Detect which cell encompasses the target text, then output its [x, y] center coordinate. 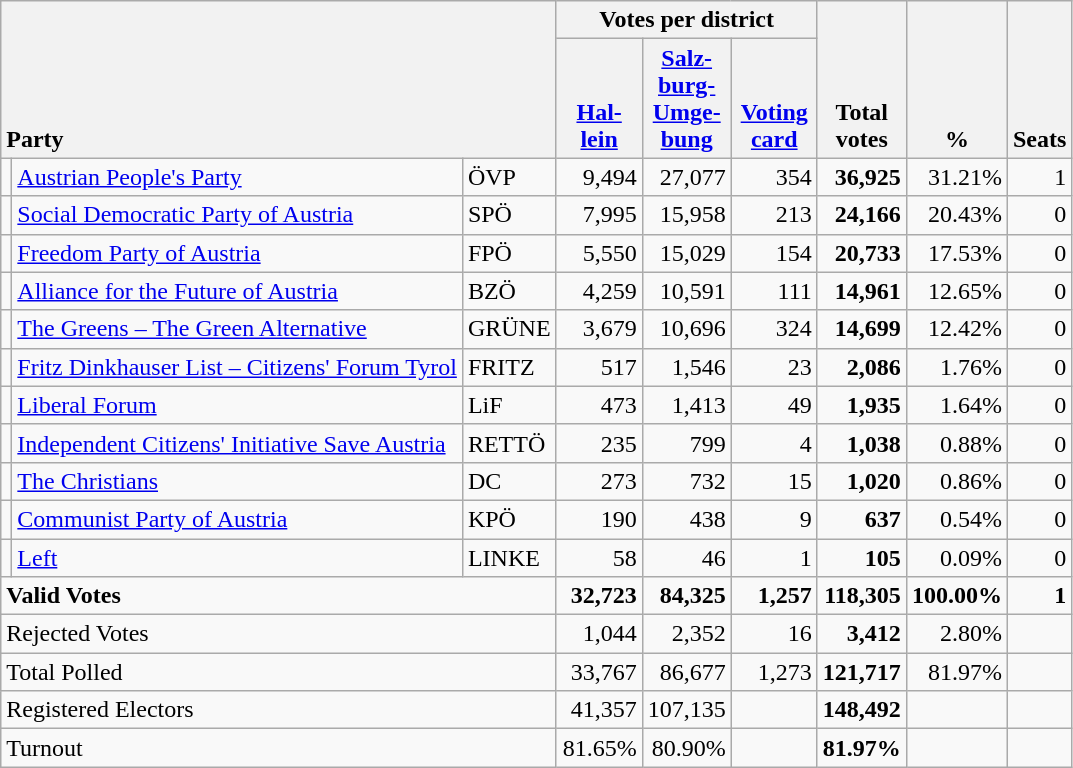
14,699 [862, 329]
DC [509, 481]
799 [686, 443]
ÖVP [509, 177]
36,925 [862, 177]
0.88% [956, 443]
86,677 [686, 672]
% [956, 80]
1,413 [686, 405]
Totalvotes [862, 80]
17.53% [956, 253]
15,029 [686, 253]
20,733 [862, 253]
0.54% [956, 519]
RETTÖ [509, 443]
Total Polled [278, 672]
235 [599, 443]
5,550 [599, 253]
The Greens – The Green Alternative [238, 329]
Votes per district [686, 20]
1,546 [686, 367]
354 [774, 177]
14,961 [862, 291]
732 [686, 481]
15,958 [686, 215]
SPÖ [509, 215]
BZÖ [509, 291]
473 [599, 405]
Liberal Forum [238, 405]
27,077 [686, 177]
438 [686, 519]
Social Democratic Party of Austria [238, 215]
1.76% [956, 367]
111 [774, 291]
32,723 [599, 596]
1,044 [599, 634]
Votingcard [774, 98]
4,259 [599, 291]
Hal-lein [599, 98]
1.64% [956, 405]
24,166 [862, 215]
Austrian People's Party [238, 177]
1,935 [862, 405]
3,412 [862, 634]
10,696 [686, 329]
637 [862, 519]
2.80% [956, 634]
16 [774, 634]
105 [862, 557]
10,591 [686, 291]
Turnout [278, 748]
Independent Citizens' Initiative Save Austria [238, 443]
84,325 [686, 596]
Salz-burg-Umge-bung [686, 98]
Left [238, 557]
0.09% [956, 557]
1,038 [862, 443]
100.00% [956, 596]
213 [774, 215]
46 [686, 557]
The Christians [238, 481]
Party [278, 80]
148,492 [862, 710]
GRÜNE [509, 329]
FPÖ [509, 253]
2,086 [862, 367]
49 [774, 405]
12.65% [956, 291]
LiF [509, 405]
Fritz Dinkhauser List – Citizens' Forum Tyrol [238, 367]
Communist Party of Austria [238, 519]
20.43% [956, 215]
LINKE [509, 557]
31.21% [956, 177]
23 [774, 367]
3,679 [599, 329]
58 [599, 557]
0.86% [956, 481]
33,767 [599, 672]
118,305 [862, 596]
Rejected Votes [278, 634]
154 [774, 253]
81.65% [599, 748]
1,273 [774, 672]
9,494 [599, 177]
KPÖ [509, 519]
Registered Electors [278, 710]
324 [774, 329]
FRITZ [509, 367]
107,135 [686, 710]
4 [774, 443]
190 [599, 519]
9 [774, 519]
Alliance for the Future of Austria [238, 291]
517 [599, 367]
1,020 [862, 481]
Seats [1039, 80]
Freedom Party of Austria [238, 253]
Valid Votes [278, 596]
41,357 [599, 710]
2,352 [686, 634]
80.90% [686, 748]
7,995 [599, 215]
12.42% [956, 329]
121,717 [862, 672]
15 [774, 481]
273 [599, 481]
1,257 [774, 596]
